From the cell containing the given text, extract its center point as (x, y) coordinate. 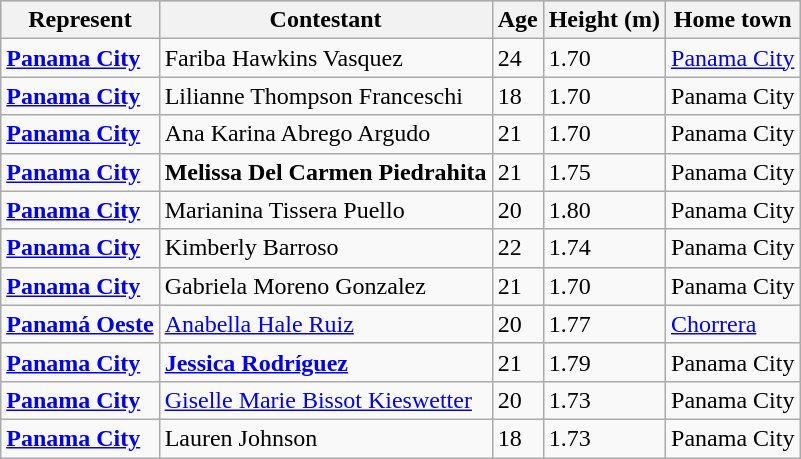
Contestant (326, 20)
1.77 (604, 324)
Anabella Hale Ruiz (326, 324)
Giselle Marie Bissot Kieswetter (326, 400)
Represent (80, 20)
1.79 (604, 362)
Lauren Johnson (326, 438)
1.80 (604, 210)
1.75 (604, 172)
Melissa Del Carmen Piedrahita (326, 172)
Chorrera (733, 324)
1.74 (604, 248)
Marianina Tissera Puello (326, 210)
Ana Karina Abrego Argudo (326, 134)
Lilianne Thompson Franceschi (326, 96)
22 (518, 248)
24 (518, 58)
Panamá Oeste (80, 324)
Jessica Rodríguez (326, 362)
Height (m) (604, 20)
Fariba Hawkins Vasquez (326, 58)
Kimberly Barroso (326, 248)
Age (518, 20)
Gabriela Moreno Gonzalez (326, 286)
Home town (733, 20)
